Detect which cell encompasses the target text, then output its (x, y) center coordinate. 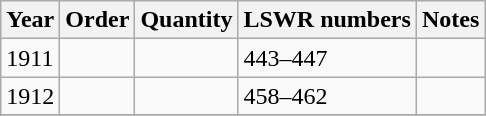
Quantity (186, 20)
1912 (30, 96)
458–462 (327, 96)
Year (30, 20)
Notes (450, 20)
443–447 (327, 58)
Order (98, 20)
1911 (30, 58)
LSWR numbers (327, 20)
